Output the [X, Y] coordinate of the center of the cell containing the given text.  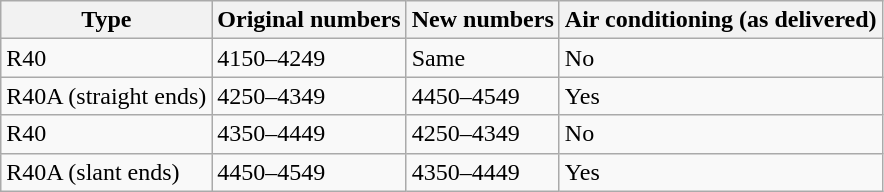
Air conditioning (as delivered) [720, 20]
Type [106, 20]
4150–4249 [309, 58]
New numbers [482, 20]
Original numbers [309, 20]
Same [482, 58]
R40A (slant ends) [106, 172]
R40A (straight ends) [106, 96]
